Return the (x, y) coordinate for the center point of the cell that contains the specified text.  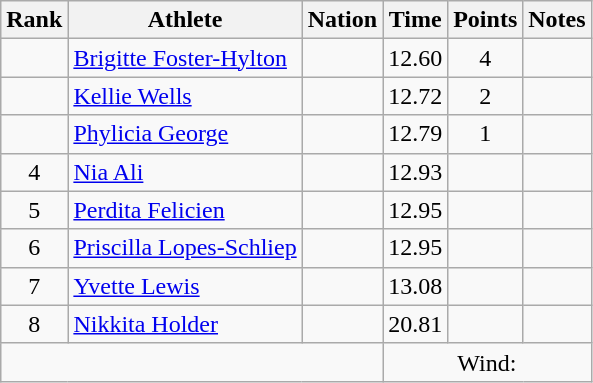
6 (34, 248)
12.72 (416, 96)
Rank (34, 20)
2 (486, 96)
12.79 (416, 134)
12.93 (416, 172)
Wind: (488, 362)
Nia Ali (185, 172)
Nikkita Holder (185, 324)
Notes (557, 20)
Kellie Wells (185, 96)
5 (34, 210)
Brigitte Foster-Hylton (185, 58)
Nation (342, 20)
Athlete (185, 20)
1 (486, 134)
12.60 (416, 58)
Perdita Felicien (185, 210)
20.81 (416, 324)
Phylicia George (185, 134)
Points (486, 20)
7 (34, 286)
Yvette Lewis (185, 286)
8 (34, 324)
Time (416, 20)
Priscilla Lopes-Schliep (185, 248)
13.08 (416, 286)
